Output the [X, Y] coordinate of the center of the cell containing the given text.  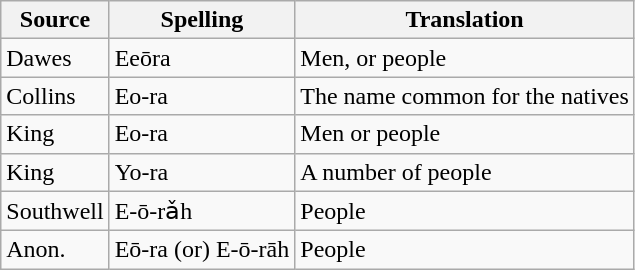
Yo-ra [202, 172]
Dawes [55, 58]
Anon. [55, 250]
Men, or people [465, 58]
The name common for the natives [465, 96]
Southwell [55, 211]
Eō-ra (or) E-ō-rāh [202, 250]
E-ō-rǎh [202, 211]
Translation [465, 20]
Spelling [202, 20]
Collins [55, 96]
Source [55, 20]
A number of people [465, 172]
Men or people [465, 134]
Eeōra [202, 58]
